Extract the (X, Y) coordinate from the center of the cell holding the provided text.  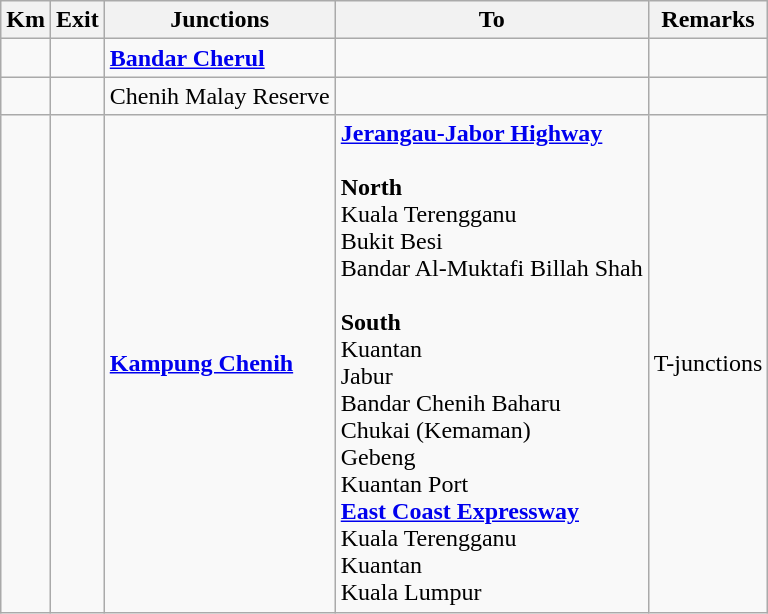
Exit (77, 20)
Km (26, 20)
T-junctions (708, 364)
Bandar Cherul (220, 58)
Kampung Chenih (220, 364)
Chenih Malay Reserve (220, 96)
To (492, 20)
Junctions (220, 20)
Remarks (708, 20)
